Output the (X, Y) coordinate of the center of the cell containing the given text.  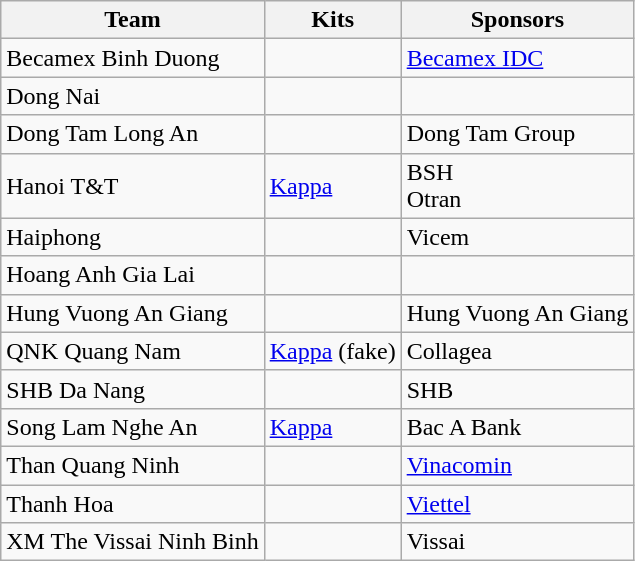
Sponsors (518, 20)
Dong Tam Long An (132, 134)
Vinacomin (518, 465)
Dong Nai (132, 96)
Collagea (518, 351)
XM The Vissai Ninh Binh (132, 542)
BSH Otran (518, 186)
Dong Tam Group (518, 134)
Becamex IDC (518, 58)
Kits (332, 20)
SHB (518, 389)
Than Quang Ninh (132, 465)
Hanoi T&T (132, 186)
Vissai (518, 542)
Hoang Anh Gia Lai (132, 275)
Team (132, 20)
Kappa (fake) (332, 351)
Bac A Bank (518, 427)
Viettel (518, 503)
Thanh Hoa (132, 503)
QNK Quang Nam (132, 351)
SHB Da Nang (132, 389)
Haiphong (132, 237)
Song Lam Nghe An (132, 427)
Vicem (518, 237)
Becamex Binh Duong (132, 58)
